Search for the cell housing the specified text and yield its (x, y) center coordinate. 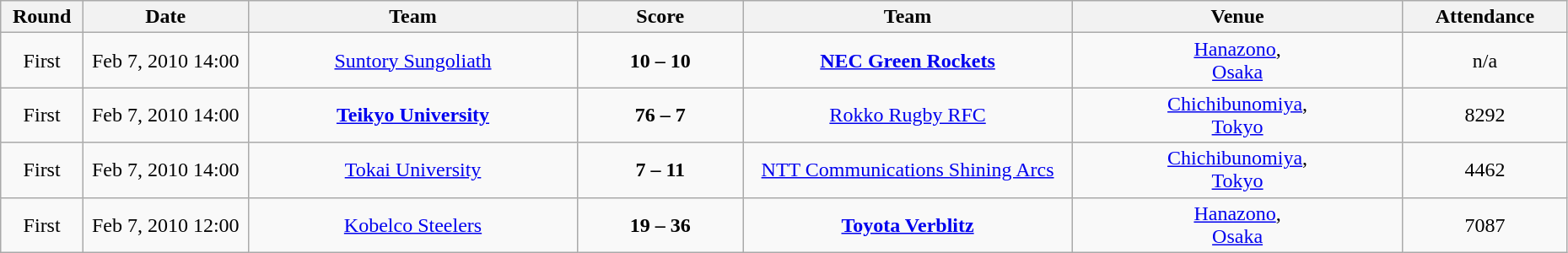
Date (165, 17)
Venue (1238, 17)
Attendance (1485, 17)
Kobelco Steelers (413, 224)
7087 (1485, 224)
Feb 7, 2010 12:00 (165, 224)
8292 (1485, 115)
Rokko Rugby RFC (908, 115)
n/a (1485, 61)
NEC Green Rockets (908, 61)
Suntory Sungoliath (413, 61)
Tokai University (413, 170)
Score (660, 17)
Teikyo University (413, 115)
76 – 7 (660, 115)
Toyota Verblitz (908, 224)
4462 (1485, 170)
10 – 10 (660, 61)
Round (42, 17)
NTT Communications Shining Arcs (908, 170)
19 – 36 (660, 224)
7 – 11 (660, 170)
